Find where the given text appears and provide that cell's center as (X, Y) coordinate. 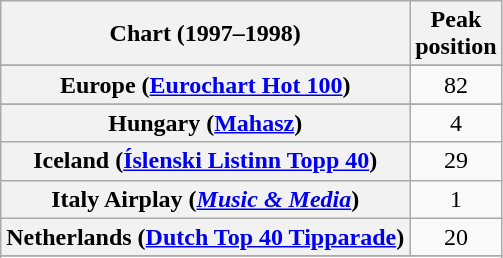
Italy Airplay (Music & Media) (206, 199)
20 (456, 237)
Netherlands (Dutch Top 40 Tipparade) (206, 237)
29 (456, 161)
Peakposition (456, 34)
Chart (1997–1998) (206, 34)
Iceland (Íslenski Listinn Topp 40) (206, 161)
4 (456, 123)
Europe (Eurochart Hot 100) (206, 85)
82 (456, 85)
1 (456, 199)
Hungary (Mahasz) (206, 123)
